Detect which cell encompasses the target text, then output its [x, y] center coordinate. 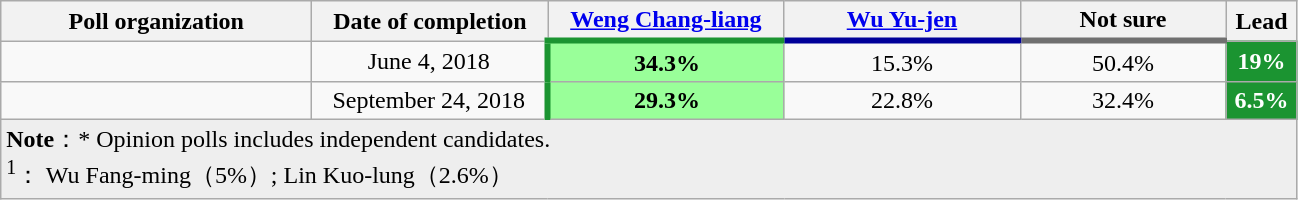
32.4% [1123, 100]
22.8% [902, 100]
June 4, 2018 [430, 61]
September 24, 2018 [430, 100]
29.3% [666, 100]
19% [1262, 61]
34.3% [666, 61]
Not sure [1123, 21]
Weng Chang-liang [666, 21]
Date of completion [430, 21]
Poll organization [156, 21]
Lead [1262, 21]
15.3% [902, 61]
50.4% [1123, 61]
Wu Yu-jen [902, 21]
Note：* Opinion polls includes independent candidates.1： Wu Fang-ming（5%）; Lin Kuo-lung（2.6%） [649, 158]
6.5% [1262, 100]
